For the text-containing cell, return its midpoint in [x, y] coordinate format. 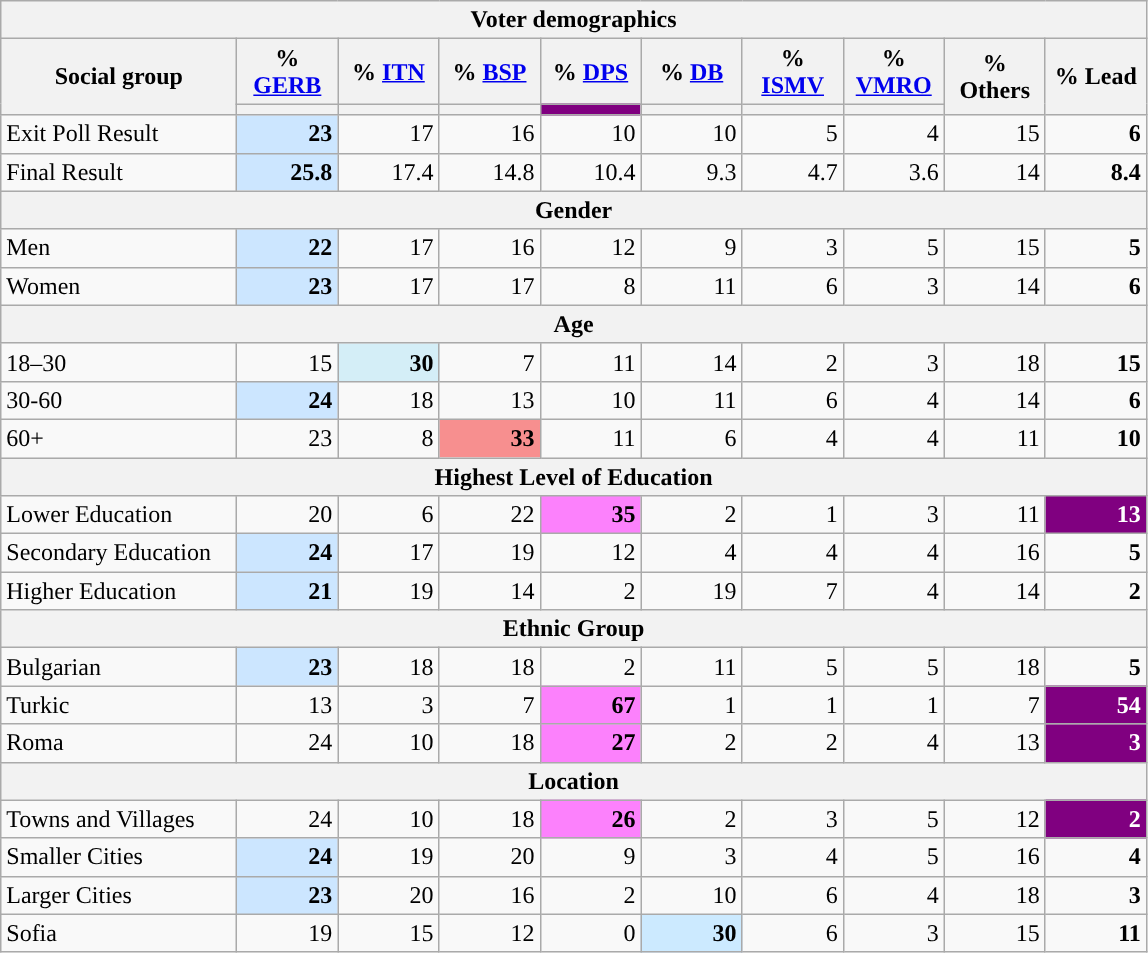
14.8 [490, 172]
% GERB [288, 72]
67 [590, 705]
% VMRO [894, 72]
Men [119, 248]
Highest Level of Education [574, 477]
Turkic [119, 705]
17.4 [388, 172]
9.3 [692, 172]
% ITN [388, 72]
8.4 [1096, 172]
Voter demographics [574, 20]
3.6 [894, 172]
Gender [574, 210]
% ISMV [792, 72]
Larger Cities [119, 895]
Final Result [119, 172]
% Others [994, 77]
27 [590, 743]
60+ [119, 438]
% DPS [590, 72]
21 [288, 591]
30-60 [119, 400]
18–30 [119, 362]
10.4 [590, 172]
Women [119, 286]
% DB [692, 72]
Location [574, 781]
Ethnic Group [574, 629]
% Lead [1096, 77]
Towns and Villages [119, 819]
Lower Education [119, 515]
35 [590, 515]
0 [590, 933]
Social group [119, 77]
% BSP [490, 72]
Smaller Cities [119, 857]
Secondary Education [119, 553]
Age [574, 324]
Bulgarian [119, 667]
33 [490, 438]
Exit Poll Result [119, 134]
25.8 [288, 172]
Higher Education [119, 591]
Sofia [119, 933]
26 [590, 819]
54 [1096, 705]
Roma [119, 743]
4.7 [792, 172]
